Return [X, Y] of the center of cell containing provided text 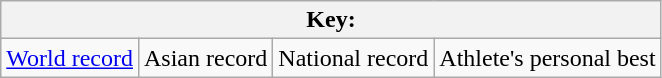
Asian record [205, 58]
Key: [331, 20]
World record [70, 58]
Athlete's personal best [548, 58]
National record [354, 58]
